Find where the given text appears and provide that cell's center as (x, y) coordinate. 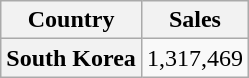
Country (72, 20)
Sales (194, 20)
South Korea (72, 58)
1,317,469 (194, 58)
